Provide the [X, Y] coordinate of the cell's center where the given text is located.  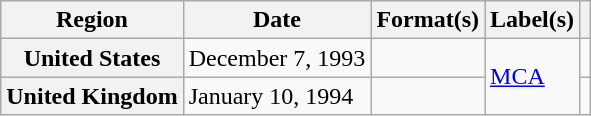
United States [92, 58]
January 10, 1994 [277, 96]
MCA [532, 77]
Label(s) [532, 20]
United Kingdom [92, 96]
December 7, 1993 [277, 58]
Format(s) [428, 20]
Region [92, 20]
Date [277, 20]
